From the cell containing the given text, extract its center point as (x, y) coordinate. 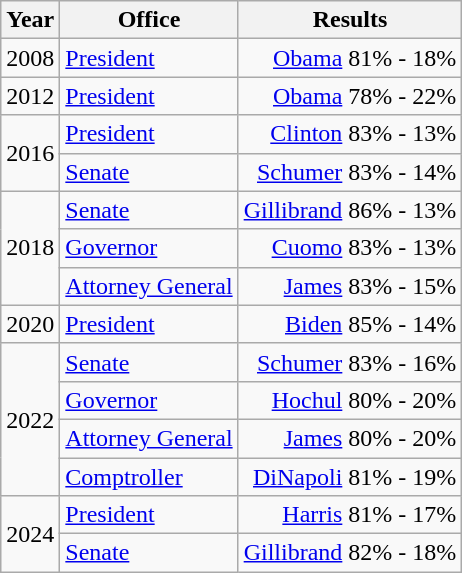
Biden 85% - 14% (350, 324)
James 80% - 20% (350, 438)
Obama 81% - 18% (350, 58)
2008 (30, 58)
2012 (30, 96)
2022 (30, 419)
Cuomo 83% - 13% (350, 248)
Clinton 83% - 13% (350, 134)
Harris 81% - 17% (350, 515)
Comptroller (149, 477)
Obama 78% - 22% (350, 96)
Gillibrand 82% - 18% (350, 553)
Schumer 83% - 16% (350, 362)
2016 (30, 153)
2018 (30, 248)
DiNapoli 81% - 19% (350, 477)
Gillibrand 86% - 13% (350, 210)
Schumer 83% - 14% (350, 172)
Office (149, 20)
2020 (30, 324)
Year (30, 20)
Hochul 80% - 20% (350, 400)
2024 (30, 534)
Results (350, 20)
James 83% - 15% (350, 286)
